Return [X, Y] of the center of cell containing provided text 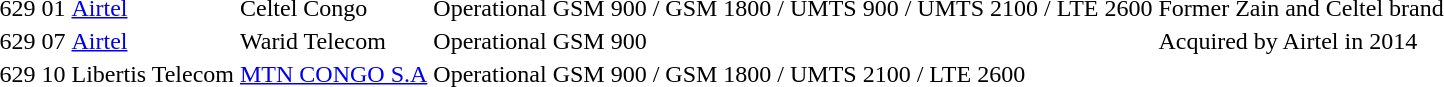
07 [54, 41]
Operational [490, 41]
GSM 900 [852, 41]
Warid Telecom [333, 41]
Airtel [152, 41]
